Locate the cell with the specified text and output its [X, Y] center coordinate. 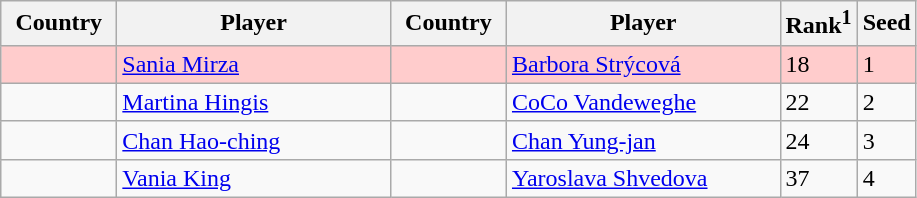
Rank1 [818, 24]
Chan Hao-ching [254, 140]
37 [818, 178]
Martina Hingis [254, 102]
Sania Mirza [254, 64]
3 [886, 140]
2 [886, 102]
18 [818, 64]
Yaroslava Shvedova [643, 178]
22 [818, 102]
Vania King [254, 178]
Seed [886, 24]
Barbora Strýcová [643, 64]
Chan Yung-jan [643, 140]
CoCo Vandeweghe [643, 102]
4 [886, 178]
24 [818, 140]
1 [886, 64]
